Provide the (x, y) coordinate of the cell's center where the given text is located.  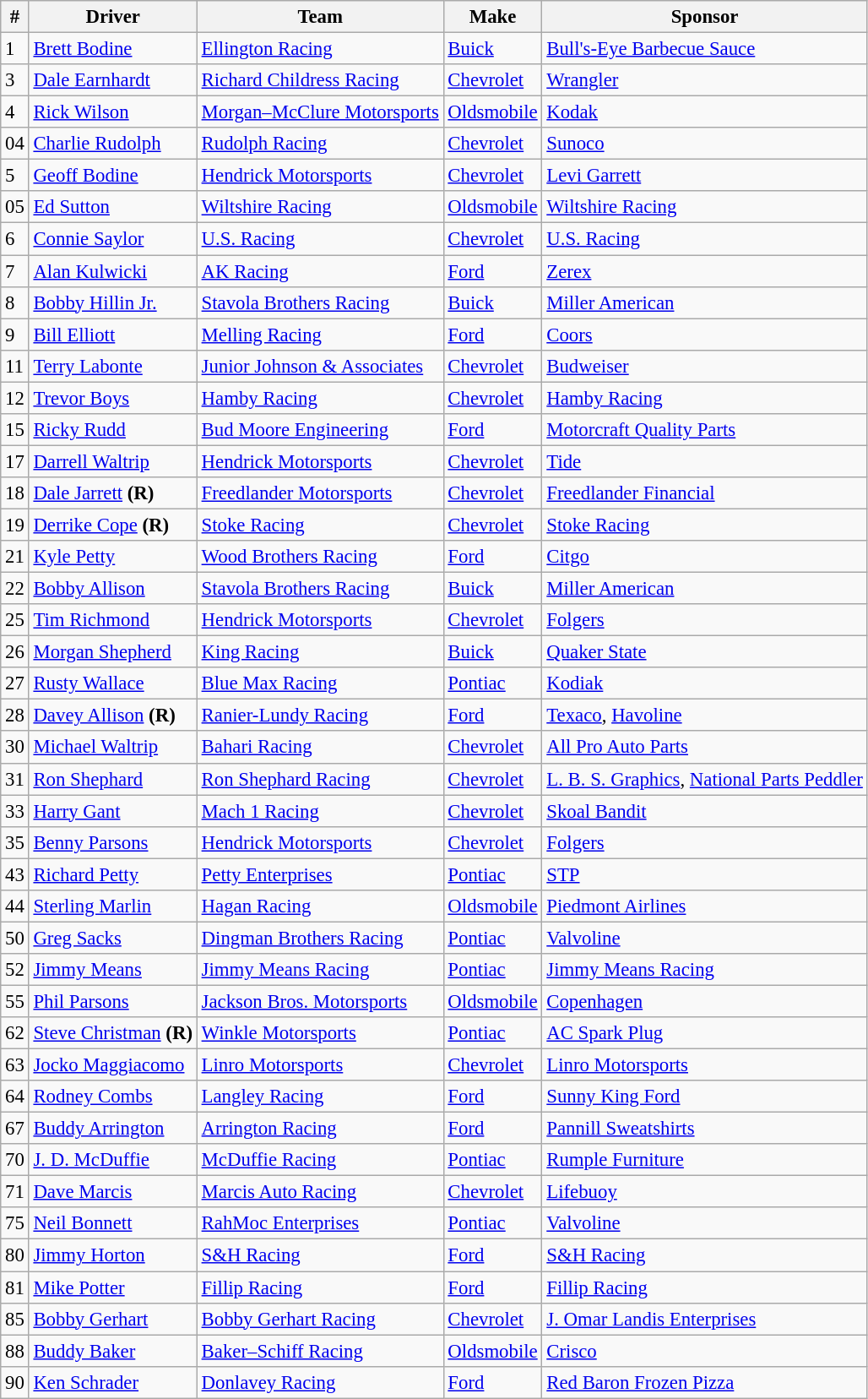
Baker–Schiff Racing (320, 1351)
Winkle Motorsports (320, 1033)
Connie Saylor (113, 239)
Melling Racing (320, 335)
71 (15, 1192)
AK Racing (320, 271)
17 (15, 461)
L. B. S. Graphics, National Parts Peddler (704, 779)
44 (15, 906)
Piedmont Airlines (704, 906)
Bill Elliott (113, 335)
5 (15, 176)
7 (15, 271)
Mike Potter (113, 1287)
22 (15, 589)
Steve Christman (R) (113, 1033)
63 (15, 1065)
75 (15, 1224)
King Racing (320, 652)
Arrington Racing (320, 1129)
J. Omar Landis Enterprises (704, 1319)
64 (15, 1097)
43 (15, 874)
52 (15, 970)
88 (15, 1351)
35 (15, 842)
70 (15, 1160)
04 (15, 144)
Jimmy Means (113, 970)
25 (15, 620)
Tim Richmond (113, 620)
Skoal Bandit (704, 811)
Greg Sacks (113, 938)
Michael Waltrip (113, 748)
12 (15, 398)
Donlavey Racing (320, 1382)
Dale Jarrett (R) (113, 493)
Rodney Combs (113, 1097)
62 (15, 1033)
Junior Johnson & Associates (320, 366)
Crisco (704, 1351)
Davey Allison (R) (113, 716)
Zerex (704, 271)
Marcis Auto Racing (320, 1192)
Richard Childress Racing (320, 80)
Langley Racing (320, 1097)
Lifebuoy (704, 1192)
Bud Moore Engineering (320, 430)
J. D. McDuffie (113, 1160)
Sunny King Ford (704, 1097)
Wrangler (704, 80)
STP (704, 874)
8 (15, 302)
11 (15, 366)
Quaker State (704, 652)
30 (15, 748)
Alan Kulwicki (113, 271)
85 (15, 1319)
Richard Petty (113, 874)
Sterling Marlin (113, 906)
1 (15, 49)
Wood Brothers Racing (320, 557)
RahMoc Enterprises (320, 1224)
Buddy Baker (113, 1351)
6 (15, 239)
Blue Max Racing (320, 683)
Make (493, 17)
Bobby Gerhart (113, 1319)
Kodak (704, 112)
Bobby Hillin Jr. (113, 302)
Trevor Boys (113, 398)
67 (15, 1129)
05 (15, 207)
Kyle Petty (113, 557)
3 (15, 80)
Hagan Racing (320, 906)
Texaco, Havoline (704, 716)
Jocko Maggiacomo (113, 1065)
Ellington Racing (320, 49)
Citgo (704, 557)
Ron Shephard (113, 779)
Ed Sutton (113, 207)
Sunoco (704, 144)
27 (15, 683)
Sponsor (704, 17)
33 (15, 811)
# (15, 17)
Tide (704, 461)
Mach 1 Racing (320, 811)
Copenhagen (704, 1001)
Bull's-Eye Barbecue Sauce (704, 49)
Terry Labonte (113, 366)
Ricky Rudd (113, 430)
Dale Earnhardt (113, 80)
26 (15, 652)
Jackson Bros. Motorsports (320, 1001)
Team (320, 17)
Kodiak (704, 683)
Morgan Shepherd (113, 652)
Benny Parsons (113, 842)
Charlie Rudolph (113, 144)
All Pro Auto Parts (704, 748)
50 (15, 938)
Budweiser (704, 366)
Dingman Brothers Racing (320, 938)
9 (15, 335)
Geoff Bodine (113, 176)
Bobby Allison (113, 589)
81 (15, 1287)
21 (15, 557)
Driver (113, 17)
15 (15, 430)
Freedlander Motorsports (320, 493)
80 (15, 1255)
Morgan–McClure Motorsports (320, 112)
Rumple Furniture (704, 1160)
Derrike Cope (R) (113, 525)
Bahari Racing (320, 748)
Ranier-Lundy Racing (320, 716)
Levi Garrett (704, 176)
McDuffie Racing (320, 1160)
Phil Parsons (113, 1001)
Pannill Sweatshirts (704, 1129)
Ken Schrader (113, 1382)
55 (15, 1001)
Motorcraft Quality Parts (704, 430)
Coors (704, 335)
31 (15, 779)
18 (15, 493)
19 (15, 525)
Petty Enterprises (320, 874)
Jimmy Horton (113, 1255)
Buddy Arrington (113, 1129)
Brett Bodine (113, 49)
Red Baron Frozen Pizza (704, 1382)
Freedlander Financial (704, 493)
Dave Marcis (113, 1192)
Harry Gant (113, 811)
Rick Wilson (113, 112)
Ron Shephard Racing (320, 779)
Neil Bonnett (113, 1224)
AC Spark Plug (704, 1033)
90 (15, 1382)
Darrell Waltrip (113, 461)
Rusty Wallace (113, 683)
28 (15, 716)
Rudolph Racing (320, 144)
4 (15, 112)
Bobby Gerhart Racing (320, 1319)
